Locate the cell with the specified text and output its (x, y) center coordinate. 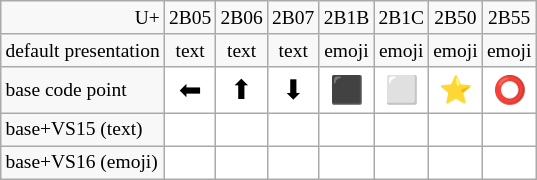
⭕ (509, 90)
⬆ (242, 90)
base+VS15 (text) (83, 130)
default presentation (83, 50)
2B55 (509, 18)
U+ (83, 18)
2B06 (242, 18)
⭐ (456, 90)
⬜ (402, 90)
base code point (83, 90)
2B1B (346, 18)
2B50 (456, 18)
⬇ (293, 90)
⬅ (190, 90)
2B1C (402, 18)
2B05 (190, 18)
2B07 (293, 18)
base+VS16 (emoji) (83, 162)
⬛ (346, 90)
